Find where the given text appears and provide that cell's center as [X, Y] coordinate. 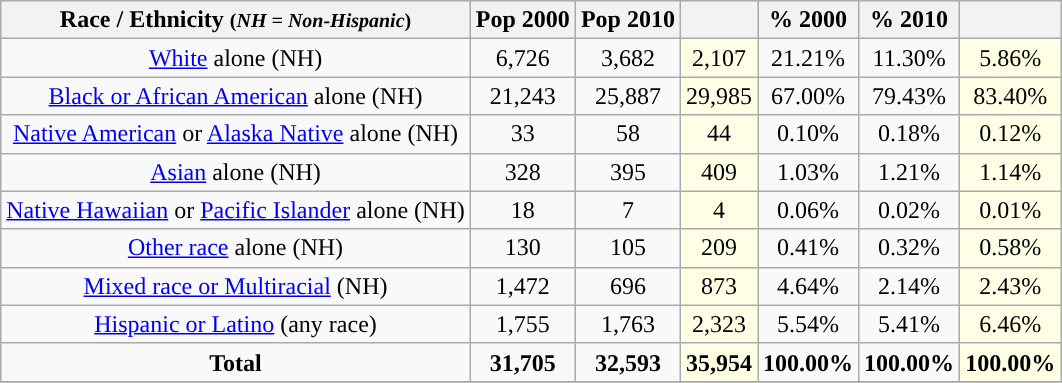
29,985 [718, 96]
0.18% [910, 134]
Other race alone (NH) [236, 248]
5.41% [910, 324]
6,726 [522, 58]
105 [628, 248]
0.12% [1010, 134]
2,323 [718, 324]
Mixed race or Multiracial (NH) [236, 286]
83.40% [1010, 96]
2.14% [910, 286]
5.54% [808, 324]
44 [718, 134]
0.02% [910, 210]
Pop 2010 [628, 20]
409 [718, 172]
4.64% [808, 286]
Race / Ethnicity (NH = Non-Hispanic) [236, 20]
79.43% [910, 96]
0.32% [910, 248]
6.46% [1010, 324]
67.00% [808, 96]
Native Hawaiian or Pacific Islander alone (NH) [236, 210]
5.86% [1010, 58]
25,887 [628, 96]
18 [522, 210]
White alone (NH) [236, 58]
0.41% [808, 248]
0.10% [808, 134]
% 2010 [910, 20]
130 [522, 248]
Native American or Alaska Native alone (NH) [236, 134]
2.43% [1010, 286]
Total [236, 362]
4 [718, 210]
21.21% [808, 58]
209 [718, 248]
873 [718, 286]
% 2000 [808, 20]
32,593 [628, 362]
1,755 [522, 324]
1,472 [522, 286]
1.21% [910, 172]
696 [628, 286]
395 [628, 172]
328 [522, 172]
Asian alone (NH) [236, 172]
33 [522, 134]
2,107 [718, 58]
0.01% [1010, 210]
35,954 [718, 362]
0.58% [1010, 248]
Pop 2000 [522, 20]
1.14% [1010, 172]
31,705 [522, 362]
11.30% [910, 58]
21,243 [522, 96]
1,763 [628, 324]
1.03% [808, 172]
7 [628, 210]
Hispanic or Latino (any race) [236, 324]
58 [628, 134]
0.06% [808, 210]
3,682 [628, 58]
Black or African American alone (NH) [236, 96]
